Output the [x, y] coordinate of the center of the cell containing the given text.  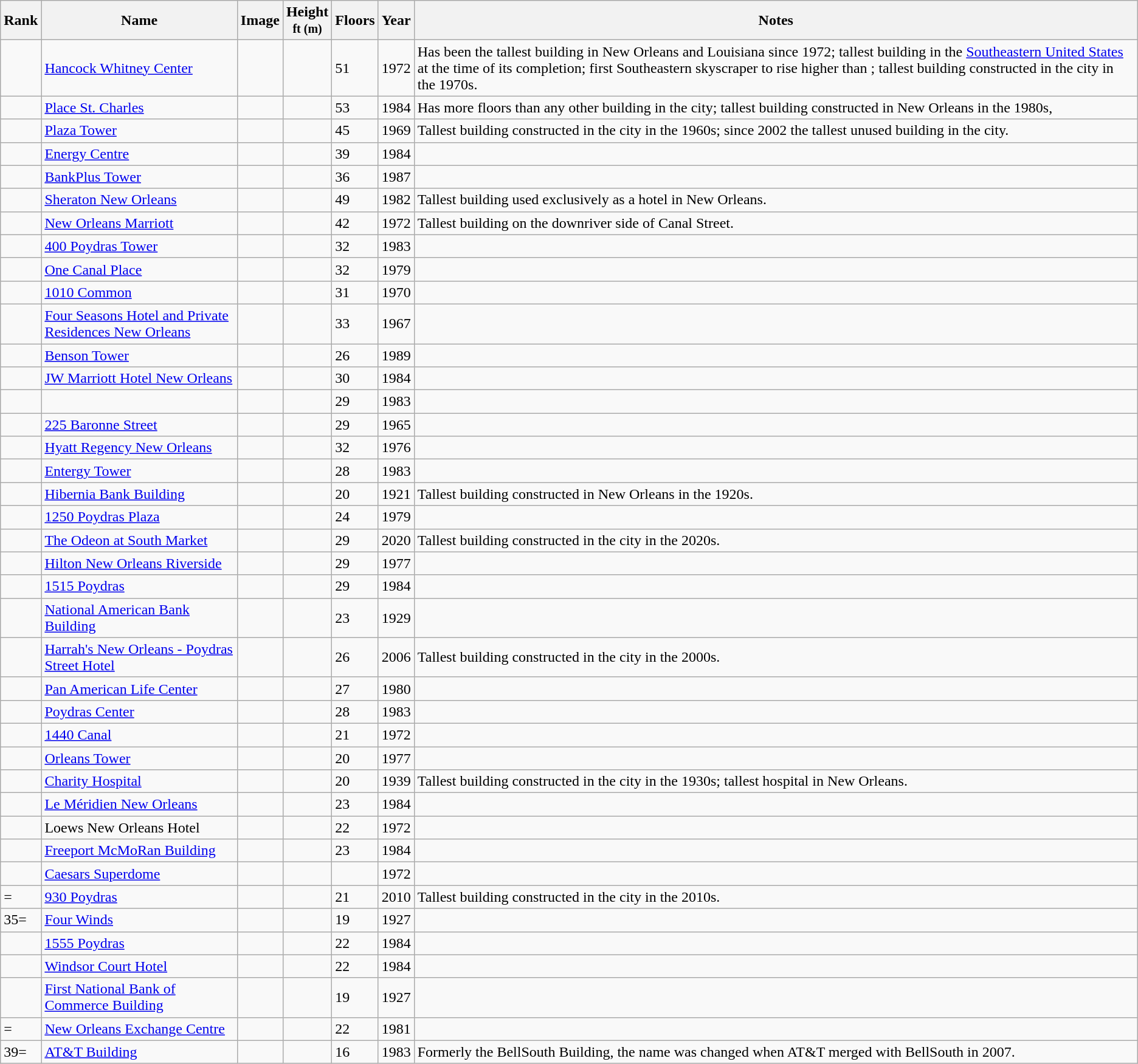
Year [396, 21]
27 [355, 688]
2006 [396, 657]
400 Poydras Tower [139, 246]
2020 [396, 540]
49 [355, 200]
Tallest building on the downriver side of Canal Street. [776, 223]
35= [21, 920]
Tallest building constructed in New Orleans in the 1920s. [776, 494]
24 [355, 517]
Pan American Life Center [139, 688]
51 [355, 68]
1967 [396, 323]
New Orleans Exchange Centre [139, 1029]
Tallest building constructed in the city in the 2010s. [776, 897]
New Orleans Marriott [139, 223]
First National Bank of Commerce Building [139, 998]
Formerly the BellSouth Building, the name was changed when AT&T merged with BellSouth in 2007. [776, 1052]
Charity Hospital [139, 781]
Energy Centre [139, 154]
Le Méridien New Orleans [139, 805]
30 [355, 379]
Four Seasons Hotel and Private Residences New Orleans [139, 323]
1965 [396, 425]
930 Poydras [139, 897]
1515 Poydras [139, 586]
16 [355, 1052]
Floors [355, 21]
Hancock Whitney Center [139, 68]
BankPlus Tower [139, 177]
1969 [396, 131]
1440 Canal [139, 735]
45 [355, 131]
Hyatt Regency New Orleans [139, 448]
Entergy Tower [139, 471]
Loews New Orleans Hotel [139, 828]
Image [260, 21]
33 [355, 323]
Place St. Charles [139, 108]
Harrah's New Orleans - Poydras Street Hotel [139, 657]
225 Baronne Street [139, 425]
Four Winds [139, 920]
1939 [396, 781]
Hibernia Bank Building [139, 494]
1250 Poydras Plaza [139, 517]
1976 [396, 448]
Tallest building constructed in the city in the 2000s. [776, 657]
Tallest building constructed in the city in the 2020s. [776, 540]
1982 [396, 200]
39= [21, 1052]
Rank [21, 21]
Tallest building constructed in the city in the 1960s; since 2002 the tallest unused building in the city. [776, 131]
Heightft (m) [307, 21]
Benson Tower [139, 355]
Name [139, 21]
One Canal Place [139, 269]
1010 Common [139, 292]
39 [355, 154]
The Odeon at South Market [139, 540]
1981 [396, 1029]
National American Bank Building [139, 617]
Plaza Tower [139, 131]
Freeport McMoRan Building [139, 851]
JW Marriott Hotel New Orleans [139, 379]
Hilton New Orleans Riverside [139, 563]
2010 [396, 897]
Poydras Center [139, 712]
Windsor Court Hotel [139, 966]
1921 [396, 494]
1987 [396, 177]
1929 [396, 617]
Tallest building constructed in the city in the 1930s; tallest hospital in New Orleans. [776, 781]
1989 [396, 355]
1970 [396, 292]
53 [355, 108]
Notes [776, 21]
1555 Poydras [139, 943]
36 [355, 177]
Has more floors than any other building in the city; tallest building constructed in New Orleans in the 1980s, [776, 108]
Orleans Tower [139, 758]
Sheraton New Orleans [139, 200]
42 [355, 223]
1980 [396, 688]
31 [355, 292]
AT&T Building [139, 1052]
Tallest building used exclusively as a hotel in New Orleans. [776, 200]
Caesars Superdome [139, 874]
